Capture the cell that displays the provided text and extract its [X, Y] central coordinate. 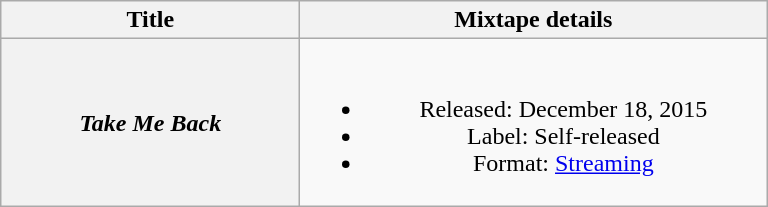
Released: December 18, 2015Label: Self-releasedFormat: Streaming [534, 122]
Title [150, 20]
Take Me Back [150, 122]
Mixtape details [534, 20]
